Return (X, Y) of the center of cell containing provided text 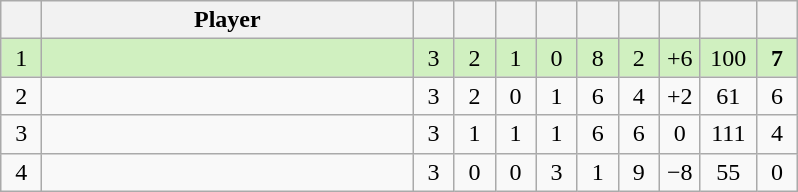
7 (776, 58)
9 (638, 172)
111 (728, 134)
55 (728, 172)
Player (228, 20)
+2 (680, 96)
−8 (680, 172)
8 (598, 58)
+6 (680, 58)
100 (728, 58)
61 (728, 96)
